Provide the (X, Y) coordinate of the cell's center where the given text is located.  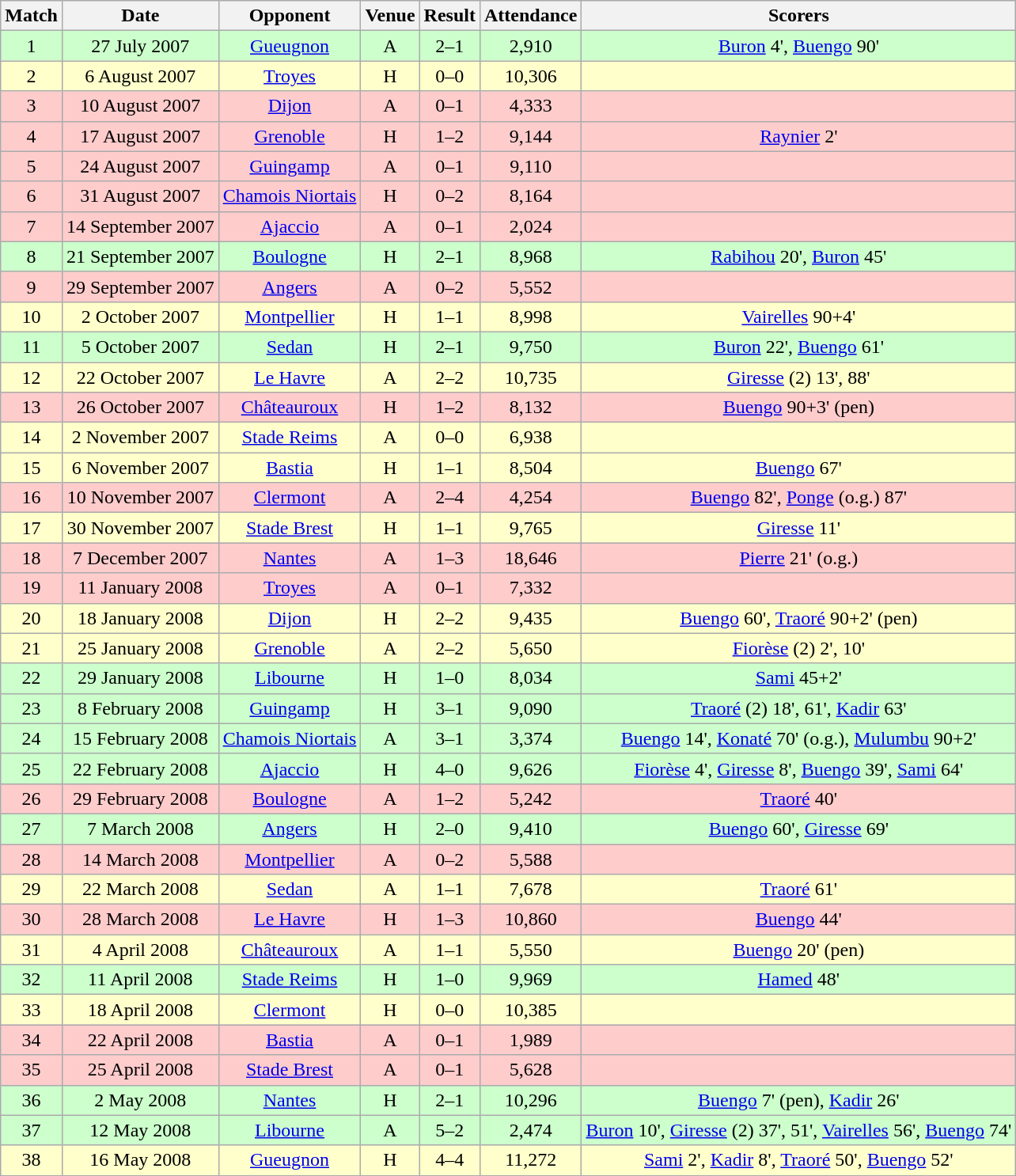
6,938 (530, 438)
17 (32, 528)
1 (32, 46)
23 (32, 708)
Sami 45+2' (799, 678)
8,968 (530, 256)
5,242 (530, 799)
2–4 (449, 498)
15 February 2008 (140, 738)
29 September 2007 (140, 286)
10 August 2007 (140, 106)
31 (32, 950)
10,385 (530, 1010)
7,332 (530, 588)
25 April 2008 (140, 1070)
18 April 2008 (140, 1010)
Match (32, 16)
4–0 (449, 768)
17 August 2007 (140, 136)
Opponent (290, 16)
29 February 2008 (140, 799)
4,254 (530, 498)
12 (32, 377)
9,435 (530, 618)
Fiorèse (2) 2', 10' (799, 648)
5,628 (530, 1070)
25 (32, 768)
Buengo 60', Giresse 69' (799, 829)
9,969 (530, 980)
Traoré (2) 18', 61', Kadir 63' (799, 708)
1,989 (530, 1040)
Buron 10', Giresse (2) 37', 51', Vairelles 56', Buengo 74' (799, 1130)
10,860 (530, 920)
Buengo 7' (pen), Kadir 26' (799, 1100)
24 (32, 738)
6 (32, 196)
2,910 (530, 46)
37 (32, 1130)
12 May 2008 (140, 1130)
2 (32, 76)
27 (32, 829)
6 November 2007 (140, 468)
36 (32, 1100)
30 (32, 920)
Sami 2', Kadir 8', Traoré 50', Buengo 52' (799, 1160)
34 (32, 1040)
2 May 2008 (140, 1100)
33 (32, 1010)
2,474 (530, 1130)
Buengo 67' (799, 468)
5 (32, 166)
6 August 2007 (140, 76)
5 October 2007 (140, 347)
Buengo 20' (pen) (799, 950)
25 January 2008 (140, 648)
10 November 2007 (140, 498)
8,998 (530, 317)
22 October 2007 (140, 377)
19 (32, 588)
Fiorèse 4', Giresse 8', Buengo 39', Sami 64' (799, 768)
4,333 (530, 106)
Date (140, 16)
Result (449, 16)
8 (32, 256)
9,410 (530, 829)
22 (32, 678)
31 August 2007 (140, 196)
10,296 (530, 1100)
11,272 (530, 1160)
5,552 (530, 286)
9,090 (530, 708)
8,034 (530, 678)
4 April 2008 (140, 950)
Attendance (530, 16)
7 (32, 226)
28 (32, 859)
Traoré 40' (799, 799)
16 May 2008 (140, 1160)
32 (32, 980)
Traoré 61' (799, 890)
22 April 2008 (140, 1040)
35 (32, 1070)
Buengo 90+3' (pen) (799, 408)
Venue (390, 16)
22 March 2008 (140, 890)
18,646 (530, 558)
29 January 2008 (140, 678)
Buengo 60', Traoré 90+2' (pen) (799, 618)
9,110 (530, 166)
29 (32, 890)
8,164 (530, 196)
Vairelles 90+4' (799, 317)
14 September 2007 (140, 226)
11 April 2008 (140, 980)
7,678 (530, 890)
4–4 (449, 1160)
28 March 2008 (140, 920)
2 October 2007 (140, 317)
10,306 (530, 76)
20 (32, 618)
38 (32, 1160)
2,024 (530, 226)
8,132 (530, 408)
13 (32, 408)
Raynier 2' (799, 136)
26 (32, 799)
3 (32, 106)
Buengo 82', Ponge (o.g.) 87' (799, 498)
10,735 (530, 377)
18 (32, 558)
7 March 2008 (140, 829)
9,144 (530, 136)
27 July 2007 (140, 46)
Hamed 48' (799, 980)
21 (32, 648)
3,374 (530, 738)
7 December 2007 (140, 558)
14 March 2008 (140, 859)
14 (32, 438)
9,626 (530, 768)
9,765 (530, 528)
16 (32, 498)
18 January 2008 (140, 618)
4 (32, 136)
5–2 (449, 1130)
2–0 (449, 829)
30 November 2007 (140, 528)
24 August 2007 (140, 166)
Rabihou 20', Buron 45' (799, 256)
Giresse (2) 13', 88' (799, 377)
2 November 2007 (140, 438)
Buengo 14', Konaté 70' (o.g.), Mulumbu 90+2' (799, 738)
5,650 (530, 648)
Buron 4', Buengo 90' (799, 46)
8 February 2008 (140, 708)
21 September 2007 (140, 256)
8,504 (530, 468)
Scorers (799, 16)
11 January 2008 (140, 588)
22 February 2008 (140, 768)
Buengo 44' (799, 920)
15 (32, 468)
9 (32, 286)
9,750 (530, 347)
Giresse 11' (799, 528)
5,550 (530, 950)
Pierre 21' (o.g.) (799, 558)
Buron 22', Buengo 61' (799, 347)
26 October 2007 (140, 408)
5,588 (530, 859)
11 (32, 347)
10 (32, 317)
